Detect which cell encompasses the target text, then output its [X, Y] center coordinate. 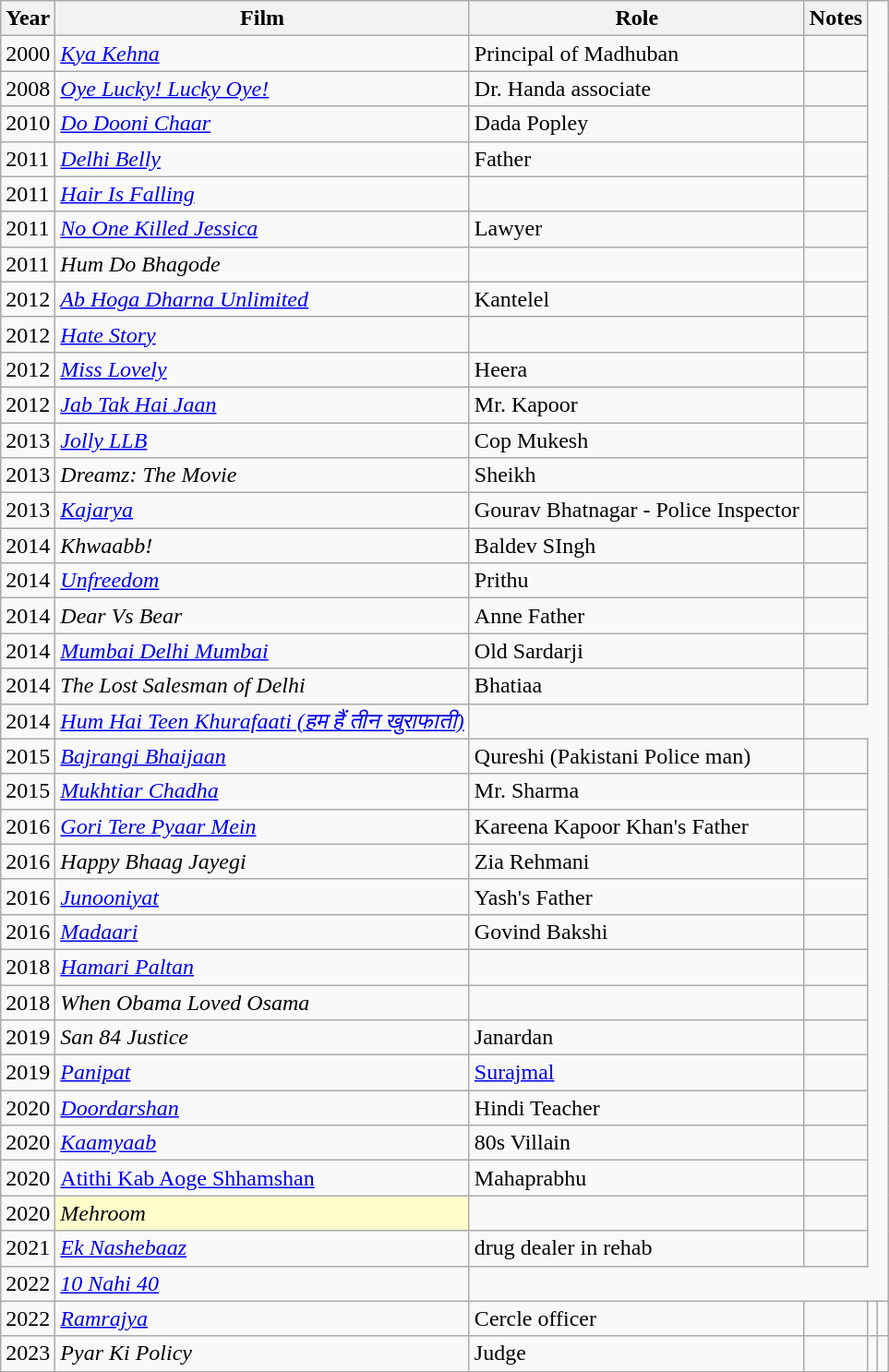
Hum Do Bhagode [262, 264]
Cop Mukesh [637, 440]
Old Sardarji [637, 651]
Mumbai Delhi Mumbai [262, 651]
Film [262, 18]
Dr. Handa associate [637, 89]
Mukhtiar Chadha [262, 791]
Cercle officer [637, 1318]
2000 [28, 54]
Delhi Belly [262, 159]
Prithu [637, 581]
Qureshi (Pakistani Police man) [637, 756]
Ramrajya [262, 1318]
Mr. Kapoor [637, 404]
Hair Is Falling [262, 194]
drug dealer in rehab [637, 1248]
No One Killed Jessica [262, 229]
Surajmal [637, 1073]
Baldev SIngh [637, 546]
80s Villain [637, 1143]
Hamari Paltan [262, 967]
Mehroom [262, 1213]
Panipat [262, 1073]
Hindi Teacher [637, 1108]
Doordarshan [262, 1108]
Madaari [262, 932]
Principal of Madhuban [637, 54]
2008 [28, 89]
Ek Nashebaaz [262, 1248]
Year [28, 18]
Hate Story [262, 334]
Dear Vs Bear [262, 616]
Jolly LLB [262, 440]
Do Dooni Chaar [262, 124]
Pyar Ki Policy [262, 1354]
Junooniyat [262, 897]
Kajarya [262, 511]
Judge [637, 1354]
Khwaabb! [262, 546]
Zia Rehmani [637, 861]
Notes [835, 18]
Janardan [637, 1038]
Bajrangi Bhaijaan [262, 756]
Heera [637, 369]
Gori Tere Pyaar Mein [262, 826]
Unfreedom [262, 581]
Mr. Sharma [637, 791]
Dada Popley [637, 124]
10 Nahi 40 [262, 1283]
Lawyer [637, 229]
Father [637, 159]
2021 [28, 1248]
Role [637, 18]
Govind Bakshi [637, 932]
San 84 Justice [262, 1038]
Sheikh [637, 475]
Ab Hoga Dharna Unlimited [262, 299]
Bhatiaa [637, 686]
Miss Lovely [262, 369]
2010 [28, 124]
Oye Lucky! Lucky Oye! [262, 89]
Kareena Kapoor Khan's Father [637, 826]
Jab Tak Hai Jaan [262, 404]
Hum Hai Teen Khurafaati (हम हैं तीन खुराफाती) [262, 721]
Atithi Kab Aoge Shhamshan [262, 1178]
Happy Bhaag Jayegi [262, 861]
2023 [28, 1354]
Kantelel [637, 299]
Gourav Bhatnagar - Police Inspector [637, 511]
Kaamyaab [262, 1143]
When Obama Loved Osama [262, 1002]
Kya Kehna [262, 54]
Dreamz: The Movie [262, 475]
Mahaprabhu [637, 1178]
Yash's Father [637, 897]
Anne Father [637, 616]
The Lost Salesman of Delhi [262, 686]
